Extract the [x, y] coordinate from the center of the cell holding the provided text.  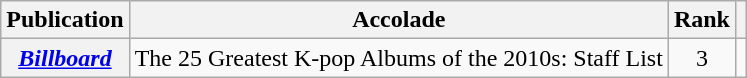
3 [702, 58]
Rank [702, 20]
Accolade [398, 20]
Publication [65, 20]
Billboard [65, 58]
The 25 Greatest K-pop Albums of the 2010s: Staff List [398, 58]
